Detect which cell encompasses the target text, then output its [x, y] center coordinate. 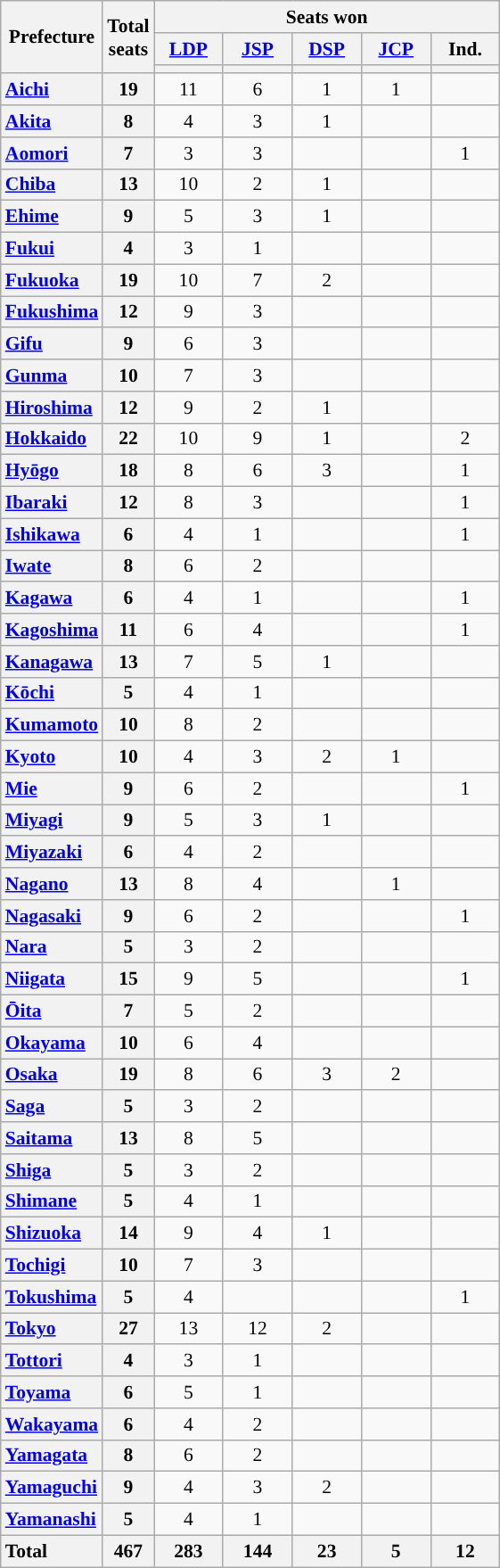
Miyazaki [52, 853]
Kōchi [52, 693]
144 [258, 1551]
Toyama [52, 1392]
Ishikawa [52, 534]
467 [128, 1551]
Nara [52, 947]
Nagano [52, 884]
Kyoto [52, 757]
Seats won [327, 17]
Chiba [52, 185]
Okayama [52, 1043]
Shiga [52, 1170]
Miyagi [52, 821]
Gifu [52, 344]
Ind. [465, 49]
Fukuoka [52, 280]
Ibaraki [52, 503]
Mie [52, 788]
Nagasaki [52, 916]
Yamaguchi [52, 1488]
Tochigi [52, 1266]
Ehime [52, 217]
Kagoshima [52, 630]
Yamagata [52, 1456]
Gunma [52, 375]
Shizuoka [52, 1234]
Total [52, 1551]
Niigata [52, 979]
Osaka [52, 1075]
Ōita [52, 1011]
LDP [189, 49]
Hyōgo [52, 471]
15 [128, 979]
Iwate [52, 566]
JSP [258, 49]
Shimane [52, 1201]
Kumamoto [52, 725]
Akita [52, 121]
Saga [52, 1107]
Prefecture [52, 37]
Kagawa [52, 598]
27 [128, 1329]
Fukushima [52, 312]
JCP [396, 49]
Hokkaido [52, 439]
Tottori [52, 1361]
Aomori [52, 153]
Totalseats [128, 37]
Kanagawa [52, 662]
283 [189, 1551]
DSP [327, 49]
23 [327, 1551]
Hiroshima [52, 408]
22 [128, 439]
Wakayama [52, 1424]
Saitama [52, 1138]
18 [128, 471]
Yamanashi [52, 1520]
Fukui [52, 249]
Aichi [52, 90]
Tokyo [52, 1329]
14 [128, 1234]
Tokushima [52, 1297]
